For the text-containing cell, return its midpoint in (X, Y) coordinate format. 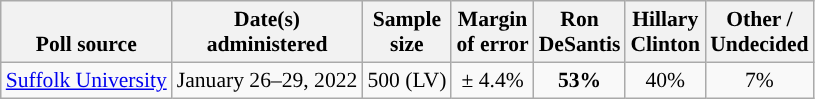
Marginof error (492, 32)
Poll source (86, 32)
500 (LV) (406, 80)
Other /Undecided (759, 32)
January 26–29, 2022 (268, 80)
HillaryClinton (665, 32)
53% (580, 80)
Suffolk University (86, 80)
Date(s)administered (268, 32)
± 4.4% (492, 80)
7% (759, 80)
40% (665, 80)
RonDeSantis (580, 32)
Samplesize (406, 32)
